Output the [X, Y] coordinate of the center of the cell containing the given text.  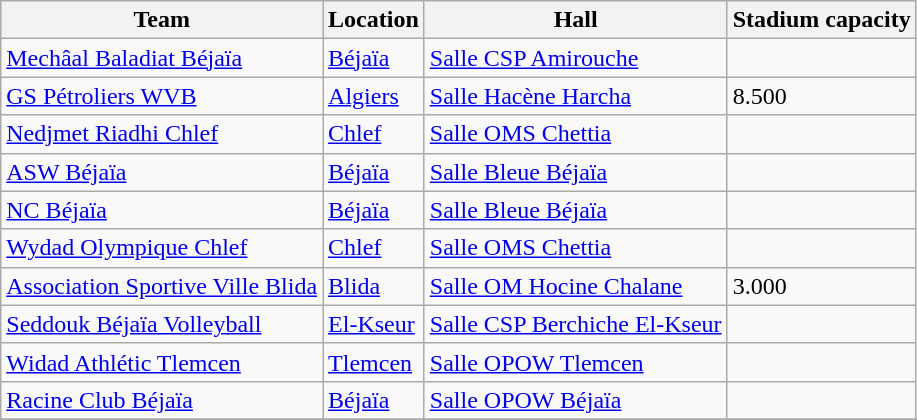
GS Pétroliers WVB [162, 96]
Wydad Olympique Chlef [162, 248]
Team [162, 20]
Hall [576, 20]
Mechâal Baladiat Béjaïa [162, 58]
Association Sportive Ville Blida [162, 286]
Algiers [374, 96]
8.500 [822, 96]
Salle OPOW Tlemcen [576, 362]
El-Kseur [374, 324]
Widad Athlétic Tlemcen [162, 362]
Salle CSP Berchiche El-Kseur [576, 324]
Salle OM Hocine Chalane [576, 286]
Location [374, 20]
Racine Club Béjaïa [162, 400]
Blida [374, 286]
NC Béjaïa [162, 210]
Stadium capacity [822, 20]
Salle OPOW Béjaïa [576, 400]
3.000 [822, 286]
Seddouk Béjaïa Volleyball [162, 324]
Tlemcen [374, 362]
ASW Béjaïa [162, 172]
Salle CSP Amirouche [576, 58]
Nedjmet Riadhi Chlef [162, 134]
Salle Hacène Harcha [576, 96]
